Capture the cell that displays the provided text and extract its [X, Y] central coordinate. 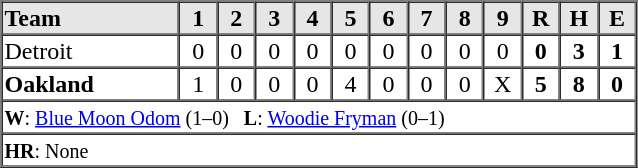
HR: None [319, 150]
Detroit [91, 50]
E [617, 18]
R [541, 18]
Team [91, 18]
H [579, 18]
Oakland [91, 84]
2 [236, 18]
6 [388, 18]
X [503, 84]
W: Blue Moon Odom (1–0) L: Woodie Fryman (0–1) [319, 116]
7 [427, 18]
9 [503, 18]
